Detect which cell encompasses the target text, then output its [X, Y] center coordinate. 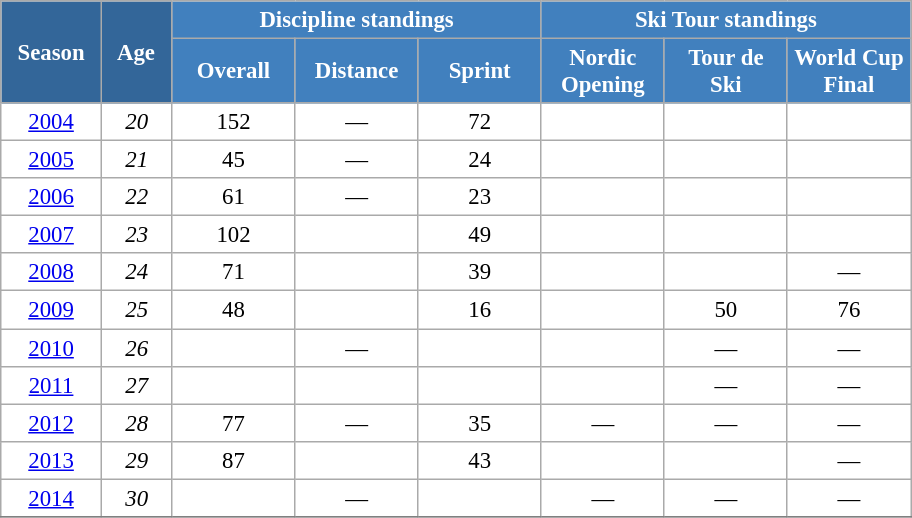
Tour deSki [726, 72]
76 [848, 310]
Sprint [480, 72]
87 [234, 460]
102 [234, 235]
2014 [52, 498]
16 [480, 310]
2009 [52, 310]
2005 [52, 160]
2010 [52, 348]
World CupFinal [848, 72]
22 [136, 197]
45 [234, 160]
21 [136, 160]
2008 [52, 273]
72 [480, 122]
2004 [52, 122]
48 [234, 310]
Distance [356, 72]
71 [234, 273]
2012 [52, 423]
28 [136, 423]
61 [234, 197]
Ski Tour standings [726, 20]
2011 [52, 385]
26 [136, 348]
Discipline standings [356, 20]
NordicOpening [602, 72]
43 [480, 460]
27 [136, 385]
50 [726, 310]
2013 [52, 460]
2006 [52, 197]
49 [480, 235]
29 [136, 460]
30 [136, 498]
Overall [234, 72]
39 [480, 273]
77 [234, 423]
20 [136, 122]
25 [136, 310]
Season [52, 52]
Age [136, 52]
35 [480, 423]
152 [234, 122]
2007 [52, 235]
